For the text-containing cell, return its midpoint in [x, y] coordinate format. 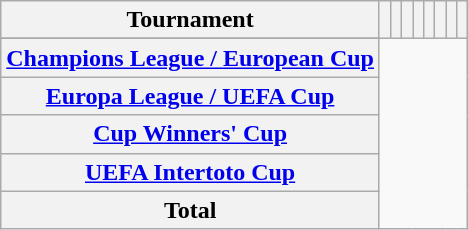
UEFA Intertoto Cup [190, 172]
Cup Winners' Cup [190, 134]
Total [190, 210]
Tournament [190, 20]
Europa League / UEFA Cup [190, 96]
Champions League / European Cup [190, 58]
